Locate the cell with the specified text and output its (X, Y) center coordinate. 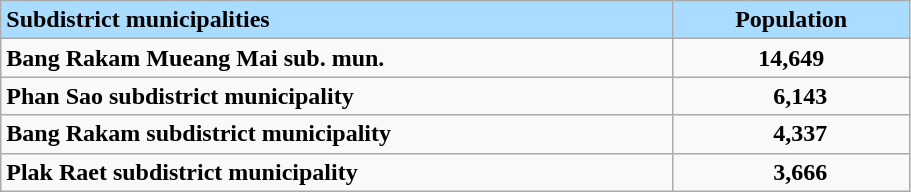
3,666 (791, 172)
Subdistrict municipalities (337, 20)
Population (791, 20)
4,337 (791, 134)
6,143 (791, 96)
Bang Rakam subdistrict municipality (337, 134)
Plak Raet subdistrict municipality (337, 172)
Phan Sao subdistrict municipality (337, 96)
Bang Rakam Mueang Mai sub. mun. (337, 58)
14,649 (791, 58)
